From the cell containing the given text, extract its center point as [X, Y] coordinate. 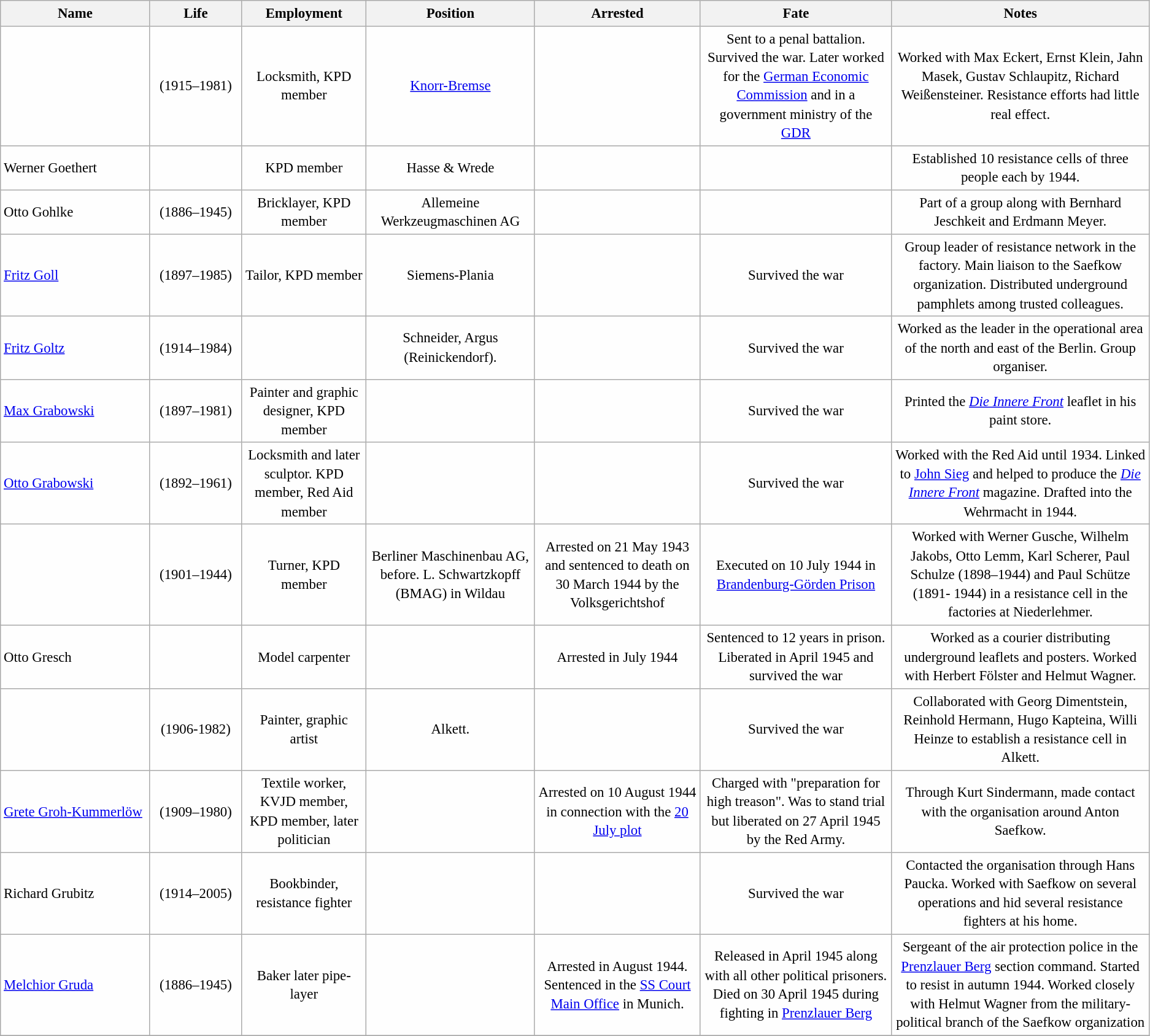
Arrested on 21 May 1943 and sentenced to death on 30 March 1944 by the Volksgerichtshof [617, 575]
Position [450, 13]
Schneider, Argus (Reinickendorf). [450, 348]
Name [75, 13]
Notes [1021, 13]
Otto Gohlke [75, 212]
Baker later pipe-layer [304, 984]
Worked as the leader in the operational area of the north and east of the Berlin. Group organiser. [1021, 348]
(1897–1981) [196, 411]
Contacted the organisation through Hans Paucka. Worked with Saefkow on several operations and hid several resistance fighters at his home. [1021, 894]
Richard Grubitz [75, 894]
Grete Groh-Kummerlöw [75, 812]
Hasse & Wrede [450, 168]
(1892–1961) [196, 483]
Collaborated with Georg Dimentstein, Reinhold Hermann, Hugo Kapteina, Willi Heinze to establish a resistance cell in Alkett. [1021, 729]
Allemeine Werkzeugmaschinen AG [450, 212]
Locksmith, KPD member [304, 86]
(1901–1944) [196, 575]
Fritz Goll [75, 275]
Fate [796, 13]
Painter and graphic designer, KPD member [304, 411]
Siemens-Plania [450, 275]
Released in April 1945 along with all other political prisoners. Died on 30 April 1945 during fighting in Prenzlauer Berg [796, 984]
Worked as a courier distributing underground leaflets and posters. Worked with Herbert Fölster and Helmut Wagner. [1021, 656]
Fritz Goltz [75, 348]
Locksmith and later sculptor. KPD member, Red Aid member [304, 483]
Part of a group along with Bernhard Jeschkeit and Erdmann Meyer. [1021, 212]
Printed the Die Innere Front leaflet in his paint store. [1021, 411]
Sent to a penal battalion. Survived the war. Later worked for the German Economic Commission and in a government ministry of the GDR [796, 86]
Executed on 10 July 1944 in Brandenburg-Görden Prison [796, 575]
Knorr-Bremse [450, 86]
Bookbinder, resistance fighter [304, 894]
Berliner Maschinenbau AG, before. L. Schwartzkopff (BMAG) in Wildau [450, 575]
Sentenced to 12 years in prison. Liberated in April 1945 and survived the war [796, 656]
Through Kurt Sindermann, made contact with the organisation around Anton Saefkow. [1021, 812]
(1897–1985) [196, 275]
Life [196, 13]
Painter, graphic artist [304, 729]
Tailor, KPD member [304, 275]
KPD member [304, 168]
Established 10 resistance cells of three people each by 1944. [1021, 168]
Arrested [617, 13]
Bricklayer, KPD member [304, 212]
Otto Gresch [75, 656]
Employment [304, 13]
(1906-1982) [196, 729]
Worked with the Red Aid until 1934. Linked to John Sieg and helped to produce the Die Innere Front magazine. Drafted into the Wehrmacht in 1944. [1021, 483]
Werner Goethert [75, 168]
Worked with Max Eckert, Ernst Klein, Jahn Masek, Gustav Schlaupitz, Richard Weißensteiner. Resistance efforts had little real effect. [1021, 86]
Otto Grabowski [75, 483]
(1909–1980) [196, 812]
Arrested in July 1944 [617, 656]
Alkett. [450, 729]
(1914–2005) [196, 894]
Arrested on 10 August 1944 in connection with the 20 July plot [617, 812]
Arrested in August 1944. Sentenced in the SS Court Main Office in Munich. [617, 984]
Turner, KPD member [304, 575]
Textile worker, KVJD member, KPD member, later politician [304, 812]
Max Grabowski [75, 411]
Melchior Gruda [75, 984]
(1914–1984) [196, 348]
(1915–1981) [196, 86]
Model carpenter [304, 656]
Charged with "preparation for high treason". Was to stand trial but liberated on 27 April 1945 by the Red Army. [796, 812]
